From the cell containing the given text, extract its center point as [x, y] coordinate. 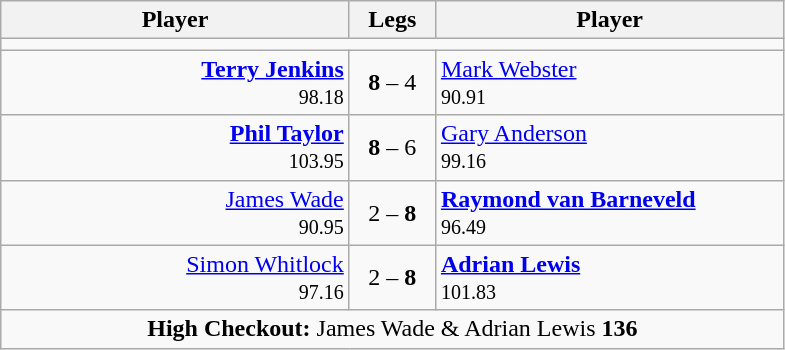
8 – 6 [392, 148]
Phil Taylor 103.95 [176, 148]
Raymond van Barneveld 96.49 [610, 212]
8 – 4 [392, 82]
Terry Jenkins 98.18 [176, 82]
James Wade 90.95 [176, 212]
High Checkout: James Wade & Adrian Lewis 136 [392, 329]
Gary Anderson 99.16 [610, 148]
Legs [392, 20]
Adrian Lewis 101.83 [610, 278]
Simon Whitlock 97.16 [176, 278]
Mark Webster 90.91 [610, 82]
